Locate the cell with the specified text and output its (x, y) center coordinate. 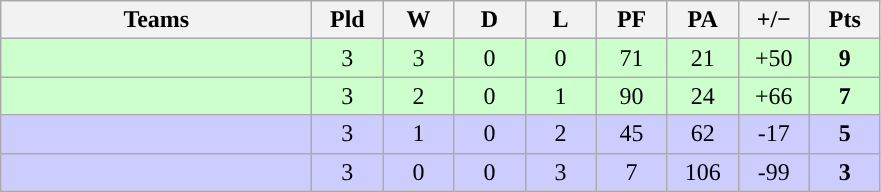
24 (702, 96)
5 (844, 134)
Pld (348, 20)
106 (702, 172)
W (418, 20)
PA (702, 20)
90 (632, 96)
62 (702, 134)
D (490, 20)
-99 (774, 172)
+66 (774, 96)
Teams (156, 20)
9 (844, 58)
+/− (774, 20)
PF (632, 20)
71 (632, 58)
Pts (844, 20)
L (560, 20)
+50 (774, 58)
45 (632, 134)
-17 (774, 134)
21 (702, 58)
